Output the (x, y) coordinate of the center of the cell containing the given text.  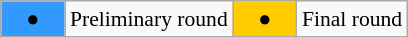
Final round (352, 19)
Preliminary round (149, 19)
